Find where the given text appears and provide that cell's center as (x, y) coordinate. 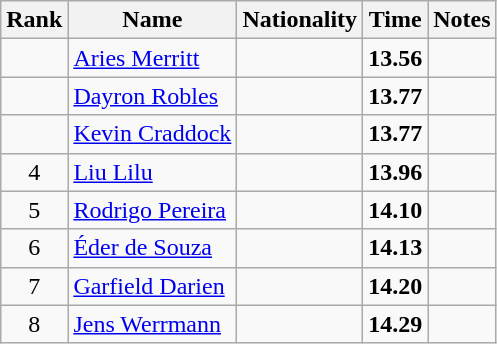
Garfield Darien (152, 286)
6 (34, 248)
14.13 (396, 248)
Éder de Souza (152, 248)
14.10 (396, 210)
Dayron Robles (152, 96)
7 (34, 286)
Jens Werrmann (152, 324)
Liu Lilu (152, 172)
Nationality (300, 20)
8 (34, 324)
13.96 (396, 172)
13.56 (396, 58)
Rank (34, 20)
4 (34, 172)
5 (34, 210)
14.20 (396, 286)
Aries Merritt (152, 58)
Notes (462, 20)
Time (396, 20)
Kevin Craddock (152, 134)
Rodrigo Pereira (152, 210)
Name (152, 20)
14.29 (396, 324)
